Scan for the cell matching the given text and deliver its [x, y] coordinate at center. 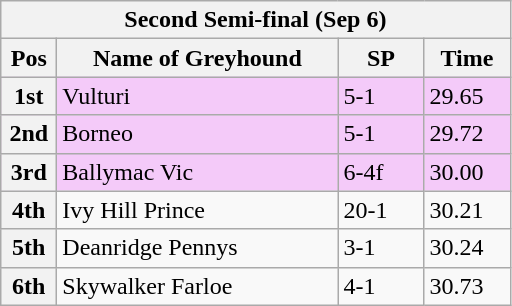
Skywalker Farloe [198, 286]
2nd [29, 134]
Time [467, 58]
Vulturi [198, 96]
Ballymac Vic [198, 172]
1st [29, 96]
5th [29, 248]
Name of Greyhound [198, 58]
3-1 [381, 248]
Pos [29, 58]
29.65 [467, 96]
29.72 [467, 134]
Second Semi-final (Sep 6) [256, 20]
4th [29, 210]
30.00 [467, 172]
3rd [29, 172]
30.21 [467, 210]
SP [381, 58]
Ivy Hill Prince [198, 210]
30.73 [467, 286]
20-1 [381, 210]
Deanridge Pennys [198, 248]
30.24 [467, 248]
6th [29, 286]
Borneo [198, 134]
6-4f [381, 172]
4-1 [381, 286]
